Locate the cell with the specified text and output its [x, y] center coordinate. 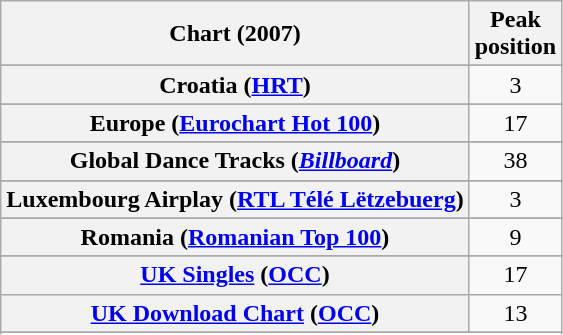
Chart (2007) [235, 34]
13 [515, 313]
Romania (Romanian Top 100) [235, 237]
38 [515, 161]
UK Singles (OCC) [235, 275]
UK Download Chart (OCC) [235, 313]
Croatia (HRT) [235, 85]
Europe (Eurochart Hot 100) [235, 123]
Peakposition [515, 34]
Global Dance Tracks (Billboard) [235, 161]
9 [515, 237]
Luxembourg Airplay (RTL Télé Lëtzebuerg) [235, 199]
